Pinpoint the cell where the given text exists, returning its (x, y) midpoint coordinate. 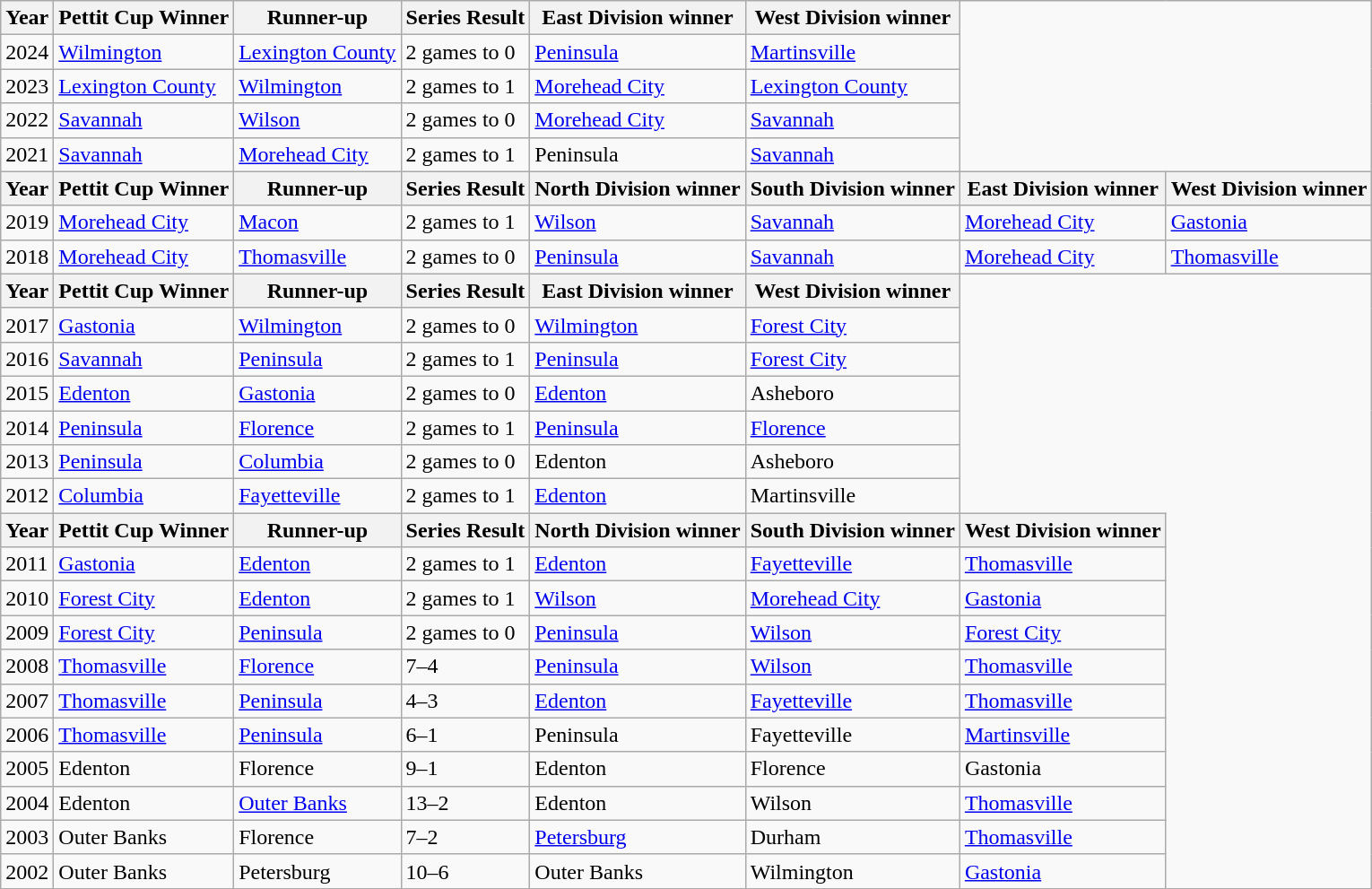
10–6 (465, 871)
2024 (27, 52)
2021 (27, 154)
2012 (27, 496)
2014 (27, 428)
13–2 (465, 803)
2010 (27, 598)
2002 (27, 871)
2008 (27, 667)
6–1 (465, 735)
Macon (317, 222)
2013 (27, 462)
2016 (27, 359)
2009 (27, 632)
Durham (852, 837)
2023 (27, 86)
2007 (27, 701)
2019 (27, 222)
2004 (27, 803)
2018 (27, 257)
2022 (27, 120)
2006 (27, 735)
7–4 (465, 667)
2011 (27, 564)
2005 (27, 769)
2003 (27, 837)
2015 (27, 393)
7–2 (465, 837)
9–1 (465, 769)
4–3 (465, 701)
2017 (27, 325)
